Capture the cell that displays the provided text and extract its (X, Y) central coordinate. 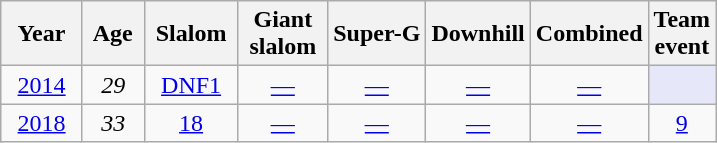
Teamevent (682, 34)
DNF1 (191, 85)
Combined (589, 34)
33 (113, 123)
18 (191, 123)
9 (682, 123)
Age (113, 34)
Giant slalom (283, 34)
Downhill (478, 34)
2014 (42, 85)
2018 (42, 123)
Year (42, 34)
Slalom (191, 34)
29 (113, 85)
Super-G (377, 34)
